Find where the given text appears and provide that cell's center as (X, Y) coordinate. 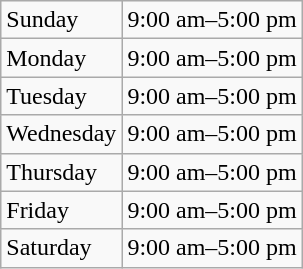
Thursday (62, 172)
Sunday (62, 20)
Saturday (62, 248)
Monday (62, 58)
Friday (62, 210)
Tuesday (62, 96)
Wednesday (62, 134)
